From the cell containing the given text, extract its center point as (x, y) coordinate. 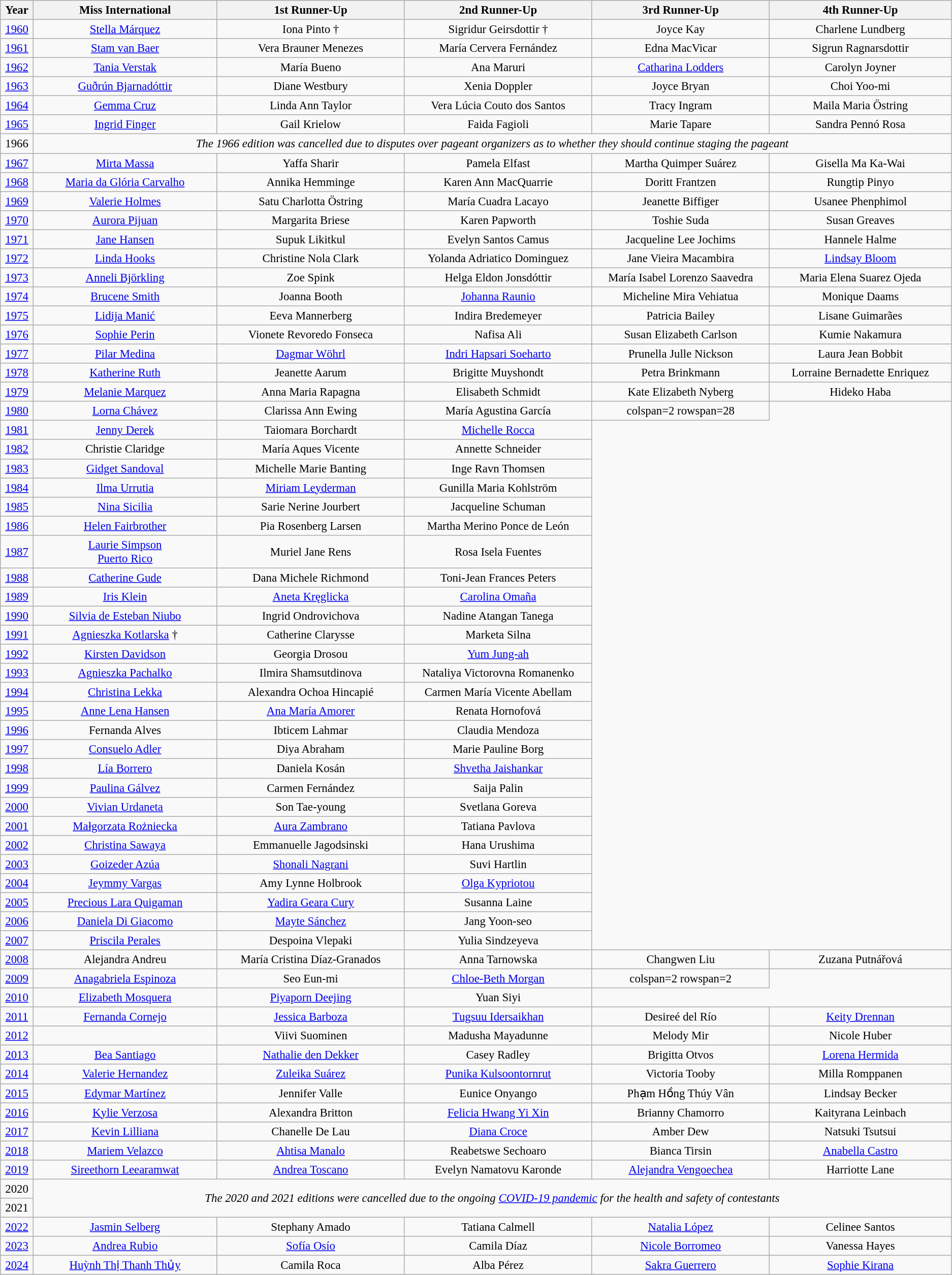
Aurora Pijuan (125, 220)
Eunice Onyango (498, 1093)
Precious Lara Quigaman (125, 902)
1996 (17, 730)
1989 (17, 597)
Taiomara Borchardt (311, 430)
2016 (17, 1112)
Guðrún Bjarnadóttir (125, 86)
Renata Hornofová (498, 711)
2002 (17, 845)
Inge Ravn Thomsen (498, 468)
Amber Dew (681, 1131)
Nicole Huber (861, 1036)
Desireé del Río (681, 1017)
1965 (17, 124)
1976 (17, 335)
Emmanuelle Jagodsinski (311, 845)
Tugsuu Idersaikhan (498, 1017)
Nafisa Ali (498, 335)
2015 (17, 1093)
Charlene Lundberg (861, 29)
Kevin Lilliana (125, 1131)
Brianny Chamorro (681, 1112)
Gidget Sandoval (125, 468)
Dagmar Wöhrl (311, 354)
Viivi Suominen (311, 1036)
Diana Croce (498, 1131)
Elizabeth Mosquera (125, 998)
1993 (17, 673)
The 1966 edition was cancelled due to disputes over pageant organizers as to whether they should continue staging the pageant (492, 144)
Annette Schneider (498, 450)
1995 (17, 711)
Anagabriela Espinoza (125, 979)
2022 (17, 1227)
2017 (17, 1131)
Casey Radley (498, 1055)
1978 (17, 373)
1991 (17, 635)
Anna Tarnowska (498, 960)
2008 (17, 960)
Linda Ann Taylor (311, 106)
Piyaporn Deejing (311, 998)
Dana Michele Richmond (311, 578)
1964 (17, 106)
Toshie Suda (681, 220)
Camila Díaz (498, 1246)
Yuan Siyi (498, 998)
Ahtisa Manalo (311, 1151)
María Bueno (311, 68)
2005 (17, 902)
Pilar Medina (125, 354)
Madusha Mayadunne (498, 1036)
Martha Merino Ponce de León (498, 526)
Melody Mir (681, 1036)
Saija Palin (498, 788)
Paulina Gálvez (125, 788)
Vanessa Hayes (861, 1246)
Maria Elena Suarez Ojeda (861, 277)
Brigitta Otvos (681, 1055)
1985 (17, 506)
Prunella Julle Nickson (681, 354)
1968 (17, 182)
Consuelo Adler (125, 749)
1986 (17, 526)
Pia Rosenberg Larsen (311, 526)
The 2020 and 2021 editions were cancelled due to the ongoing COVID-19 pandemic for the health and safety of contestants (492, 1198)
1960 (17, 29)
Despoina Vlepaki (311, 940)
Sophie Perin (125, 335)
Huỳnh Thị Thanh Thủy (125, 1265)
Ana Maruri (498, 68)
Carolyn Joyner (861, 68)
Tatiana Pavlova (498, 826)
Ana María Amorer (311, 711)
Susan Elizabeth Carlson (681, 335)
Helga Eldon Jonsdóttir (498, 277)
Ibticem Lahmar (311, 730)
Andrea Rubio (125, 1246)
Supuk Likitkul (311, 239)
2020 (17, 1189)
Faida Fagioli (498, 124)
2007 (17, 940)
1962 (17, 68)
1988 (17, 578)
Svetlana Goreva (498, 807)
Son Tae-young (311, 807)
Marketa Silna (498, 635)
Jane Hansen (125, 239)
Nina Sicilia (125, 506)
Amy Lynne Holbrook (311, 883)
1971 (17, 239)
1982 (17, 450)
Bea Santiago (125, 1055)
Anabella Castro (861, 1151)
Alejandra Vengoechea (681, 1170)
1997 (17, 749)
Karen Papworth (498, 220)
Christine Nola Clark (311, 259)
1998 (17, 769)
4th Runner-Up (861, 10)
Alexandra Britton (311, 1112)
Vionete Revoredo Fonseca (311, 335)
Jacqueline Lee Jochims (681, 239)
Valerie Holmes (125, 201)
Jasmin Selberg (125, 1227)
1990 (17, 616)
Hannele Halme (861, 239)
Patricia Bailey (681, 315)
Alexandra Ochoa Hincapié (311, 692)
Tracy Ingram (681, 106)
Reabetswe Sechoaro (498, 1151)
Monique Daams (861, 297)
Agnieszka Kotlarska † (125, 635)
Sofía Osío (311, 1246)
Marie Tapare (681, 124)
Usanee Phenphimol (861, 201)
Laurie Simpson Puerto Rico (125, 552)
María Cristina Díaz-Granados (311, 960)
Zuleika Suárez (311, 1074)
Agnieszka Pachalko (125, 673)
Ingrid Finger (125, 124)
María Aques Vicente (311, 450)
Lía Borrero (125, 769)
Year (17, 10)
2006 (17, 921)
Susan Greaves (861, 220)
Anneli Björkling (125, 277)
Toni-Jean Frances Peters (498, 578)
Yum Jung-ah (498, 654)
Kaityrana Leinbach (861, 1112)
Hideko Haba (861, 392)
Jennifer Valle (311, 1093)
Alba Pérez (498, 1265)
Lorna Chávez (125, 411)
1961 (17, 48)
Brigitte Muyshondt (498, 373)
Felicia Hwang Yi Xin (498, 1112)
1972 (17, 259)
Lisane Guimarães (861, 315)
colspan=2 rowspan=28 (681, 411)
Punika Kulsoontornrut (498, 1074)
Mariem Velazco (125, 1151)
1974 (17, 297)
Stam van Baer (125, 48)
Zuzana Putnářová (861, 960)
Rungtip Pinyo (861, 182)
Changwen Liu (681, 960)
1973 (17, 277)
Natsuki Tsutsui (861, 1131)
Carmen Fernández (311, 788)
Miss International (125, 10)
Nadine Atangan Tanega (498, 616)
Lindsay Bloom (861, 259)
Chanelle De Lau (311, 1131)
Martha Quimper Suárez (681, 163)
Sophie Kirana (861, 1265)
Camila Roca (311, 1265)
Chloe-Beth Morgan (498, 979)
Ilmira Shamsutdinova (311, 673)
Edna MacVicar (681, 48)
Jeanette Biffiger (681, 201)
2000 (17, 807)
Linda Hooks (125, 259)
Margarita Briese (311, 220)
Mirta Massa (125, 163)
2018 (17, 1151)
Muriel Jane Rens (311, 552)
Lindsay Becker (861, 1093)
Sireethorn Leearamwat (125, 1170)
Keity Drennan (861, 1017)
1994 (17, 692)
Daniela Di Giacomo (125, 921)
1979 (17, 392)
Phạm Hồng Thúy Vân (681, 1093)
2003 (17, 864)
1963 (17, 86)
Sandra Pennó Rosa (861, 124)
Eeva Mannerberg (311, 315)
María Cervera Fernández (498, 48)
1983 (17, 468)
1967 (17, 163)
Michelle Rocca (498, 430)
Kumie Nakamura (861, 335)
Sarie Nerine Jourbert (311, 506)
Shvetha Jaishankar (498, 769)
Edymar Martínez (125, 1093)
Yaffa Sharir (311, 163)
Natalia López (681, 1227)
Sakra Guerrero (681, 1265)
2014 (17, 1074)
2010 (17, 998)
2012 (17, 1036)
Gemma Cruz (125, 106)
María Isabel Lorenzo Saavedra (681, 277)
2nd Runner-Up (498, 10)
Milla Romppanen (861, 1074)
Tania Verstak (125, 68)
Vera Brauner Menezes (311, 48)
Sigrun Ragnarsdottir (861, 48)
Hana Urushima (498, 845)
Celinee Santos (861, 1227)
Bianca Tirsin (681, 1151)
Claudia Mendoza (498, 730)
Pamela Elfast (498, 163)
Fernanda Alves (125, 730)
1969 (17, 201)
Marie Pauline Borg (498, 749)
Catherine Gude (125, 578)
Joanna Booth (311, 297)
Mayte Sánchez (311, 921)
Lorena Hermida (861, 1055)
Nathalie den Dekker (311, 1055)
2011 (17, 1017)
Indri Hapsari Soeharto (498, 354)
2021 (17, 1208)
Christina Lekka (125, 692)
Johanna Raunio (498, 297)
Jeanette Aarum (311, 373)
Micheline Mira Vehiatua (681, 297)
Jenny Derek (125, 430)
Michelle Marie Banting (311, 468)
Elisabeth Schmidt (498, 392)
Ingrid Ondrovichova (311, 616)
1981 (17, 430)
Małgorzata Rożniecka (125, 826)
Daniela Kosán (311, 769)
Jacqueline Schuman (498, 506)
Victoria Tooby (681, 1074)
Vivian Urdaneta (125, 807)
Priscila Perales (125, 940)
Nataliya Victorovna Romanenko (498, 673)
Anna Maria Rapagna (311, 392)
Yadira Geara Cury (311, 902)
Lidija Manić (125, 315)
Jang Yoon-seo (498, 921)
Olga Kypriotou (498, 883)
Aura Zambrano (311, 826)
Xenia Doppler (498, 86)
Suvi Hartlin (498, 864)
Lorraine Bernadette Enriquez (861, 373)
Helen Fairbrother (125, 526)
Iris Klein (125, 597)
2013 (17, 1055)
Nicole Borromeo (681, 1246)
Petra Brinkmann (681, 373)
Gisella Ma Ka-Wai (861, 163)
2009 (17, 979)
2001 (17, 826)
Maila Maria Östring (861, 106)
1987 (17, 552)
Tatiana Calmell (498, 1227)
Silvia de Esteban Niubo (125, 616)
Georgia Drosou (311, 654)
Christie Claridge (125, 450)
Gail Krielow (311, 124)
Maria da Glória Carvalho (125, 182)
1977 (17, 354)
Karen Ann MacQuarrie (498, 182)
Stephany Amado (311, 1227)
Annika Hemminge (311, 182)
Choi Yoo-mi (861, 86)
Shonali Nagrani (311, 864)
Clarissa Ann Ewing (311, 411)
3rd Runner-Up (681, 10)
Jeymmy Vargas (125, 883)
Sigridur Geirsdottir † (498, 29)
Catharina Lodders (681, 68)
Doritt Frantzen (681, 182)
María Agustina García (498, 411)
colspan=2 rowspan=2 (681, 979)
Carolina Omaña (498, 597)
Carmen María Vicente Abellam (498, 692)
Harriotte Lane (861, 1170)
2019 (17, 1170)
1st Runner-Up (311, 10)
Goizeder Azúa (125, 864)
Stella Márquez (125, 29)
Jane Vieira Macambira (681, 259)
Diya Abraham (311, 749)
2023 (17, 1246)
Fernanda Cornejo (125, 1017)
Valerie Hernandez (125, 1074)
Brucene Smith (125, 297)
1992 (17, 654)
Yolanda Adriatico Dominguez (498, 259)
1999 (17, 788)
Zoe Spink (311, 277)
Andrea Toscano (311, 1170)
Laura Jean Bobbit (861, 354)
Alejandra Andreu (125, 960)
2004 (17, 883)
Kirsten Davidson (125, 654)
Yulia Sindzeyeva (498, 940)
Kylie Verzosa (125, 1112)
1975 (17, 315)
Aneta Kręglicka (311, 597)
Melanie Marquez (125, 392)
Gunilla Maria Kohlström (498, 488)
Ilma Urrutia (125, 488)
Kate Elizabeth Nyberg (681, 392)
Anne Lena Hansen (125, 711)
Evelyn Namatovu Karonde (498, 1170)
Diane Westbury (311, 86)
Catherine Clarysse (311, 635)
Christina Sawaya (125, 845)
1970 (17, 220)
1980 (17, 411)
Katherine Ruth (125, 373)
1966 (17, 144)
Evelyn Santos Camus (498, 239)
2024 (17, 1265)
Rosa Isela Fuentes (498, 552)
Seo Eun-mi (311, 979)
Joyce Kay (681, 29)
Susanna Laine (498, 902)
Indira Bredemeyer (498, 315)
Jessica Barboza (311, 1017)
Miriam Leyderman (311, 488)
María Cuadra Lacayo (498, 201)
Iona Pinto † (311, 29)
Joyce Bryan (681, 86)
Vera Lúcia Couto dos Santos (498, 106)
1984 (17, 488)
Satu Charlotta Östring (311, 201)
